Search for the cell housing the specified text and yield its (X, Y) center coordinate. 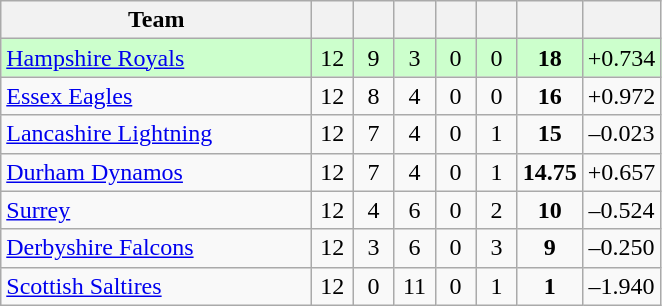
Essex Eagles (156, 96)
16 (550, 96)
2 (496, 210)
+0.734 (622, 58)
18 (550, 58)
8 (374, 96)
Lancashire Lightning (156, 134)
10 (550, 210)
–1.940 (622, 286)
Team (156, 20)
Hampshire Royals (156, 58)
15 (550, 134)
Durham Dynamos (156, 172)
Scottish Saltires (156, 286)
+0.657 (622, 172)
+0.972 (622, 96)
Surrey (156, 210)
14.75 (550, 172)
–0.250 (622, 248)
11 (414, 286)
–0.524 (622, 210)
Derbyshire Falcons (156, 248)
–0.023 (622, 134)
